Capture the cell that displays the provided text and extract its (X, Y) central coordinate. 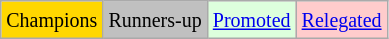
Runners-up (155, 20)
Relegated (342, 20)
Promoted (252, 20)
Champions (52, 20)
